Return the (X, Y) coordinate for the center point of the cell that contains the specified text.  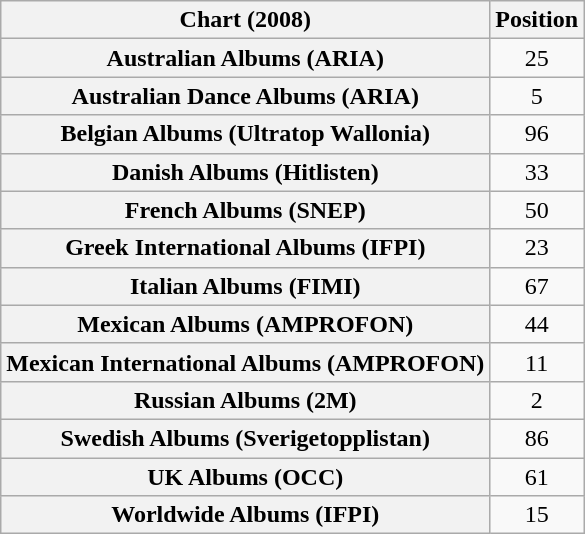
67 (537, 286)
Italian Albums (FIMI) (246, 286)
Mexican Albums (AMPROFON) (246, 324)
33 (537, 172)
25 (537, 58)
50 (537, 210)
2 (537, 400)
Chart (2008) (246, 20)
Australian Dance Albums (ARIA) (246, 96)
11 (537, 362)
French Albums (SNEP) (246, 210)
61 (537, 477)
Swedish Albums (Sverigetopplistan) (246, 438)
5 (537, 96)
Australian Albums (ARIA) (246, 58)
44 (537, 324)
Belgian Albums (Ultratop Wallonia) (246, 134)
UK Albums (OCC) (246, 477)
15 (537, 515)
Mexican International Albums (AMPROFON) (246, 362)
96 (537, 134)
Worldwide Albums (IFPI) (246, 515)
Russian Albums (2M) (246, 400)
Greek International Albums (IFPI) (246, 248)
23 (537, 248)
Danish Albums (Hitlisten) (246, 172)
86 (537, 438)
Position (537, 20)
